Output the (X, Y) coordinate of the center of the cell containing the given text.  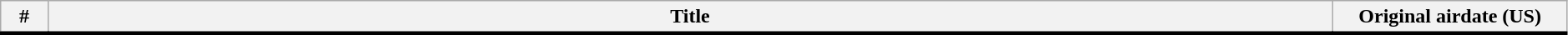
# (24, 17)
Original airdate (US) (1450, 17)
Title (690, 17)
